Provide the (X, Y) coordinate of the cell's center where the given text is located.  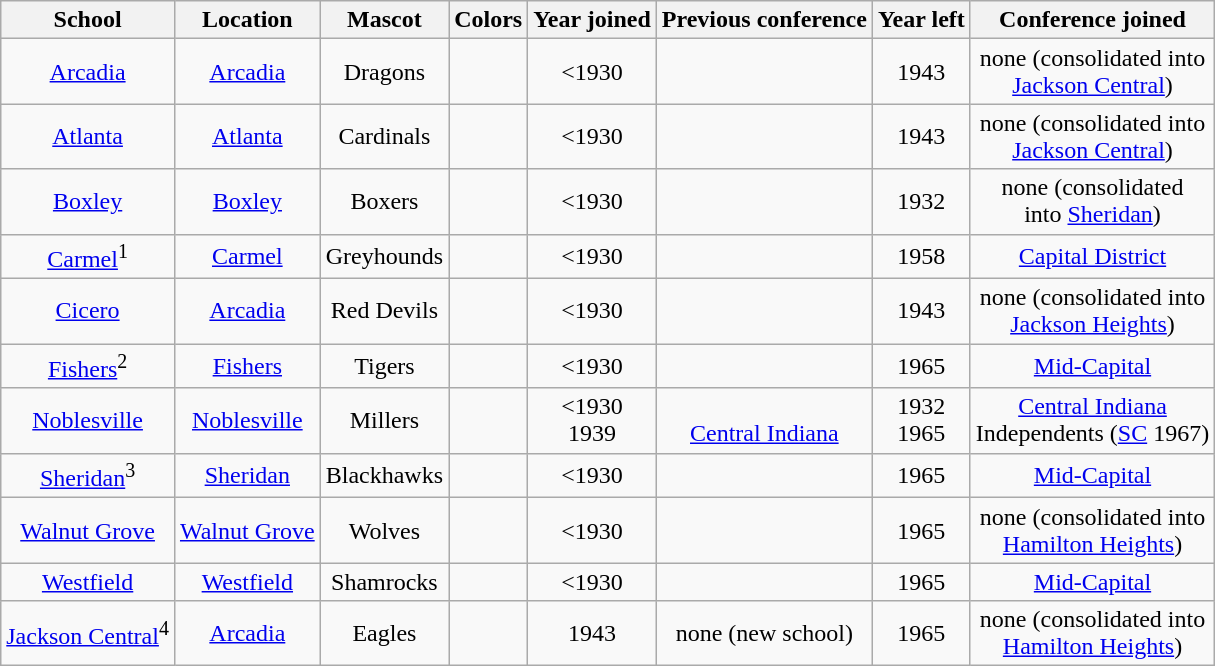
19321965 (921, 420)
1932 (921, 202)
Mascot (384, 20)
none (consolidated intoJackson Heights) (1092, 312)
Greyhounds (384, 256)
none (consolidatedinto Sheridan) (1092, 202)
Cicero (88, 312)
Central Indiana (764, 420)
Red Devils (384, 312)
Central IndianaIndependents (SC 1967) (1092, 420)
Conference joined (1092, 20)
Dragons (384, 72)
1958 (921, 256)
Sheridan (247, 476)
Wolves (384, 530)
Millers (384, 420)
Year joined (592, 20)
Shamrocks (384, 582)
Carmel1 (88, 256)
<19301939 (592, 420)
Location (247, 20)
Previous conference (764, 20)
Tigers (384, 366)
Carmel (247, 256)
Fishers2 (88, 366)
Eagles (384, 634)
Capital District (1092, 256)
Year left (921, 20)
Boxers (384, 202)
Jackson Central4 (88, 634)
School (88, 20)
none (new school) (764, 634)
Sheridan3 (88, 476)
Blackhawks (384, 476)
Fishers (247, 366)
Cardinals (384, 136)
Colors (488, 20)
